Capture the cell that displays the provided text and extract its [X, Y] central coordinate. 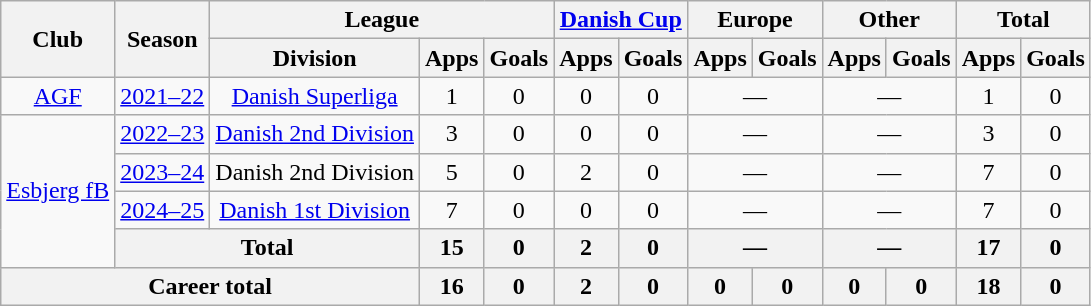
Europe [755, 20]
17 [988, 248]
16 [452, 286]
2021–22 [162, 96]
18 [988, 286]
Division [315, 58]
2024–25 [162, 210]
Club [58, 39]
Season [162, 39]
AGF [58, 96]
Career total [210, 286]
League [382, 20]
5 [452, 172]
Danish 1st Division [315, 210]
15 [452, 248]
Danish Superliga [315, 96]
Danish Cup [621, 20]
Other [889, 20]
Esbjerg fB [58, 191]
2022–23 [162, 134]
2023–24 [162, 172]
